Determine the [x, y] coordinate at the center of the cell enclosing the given text.  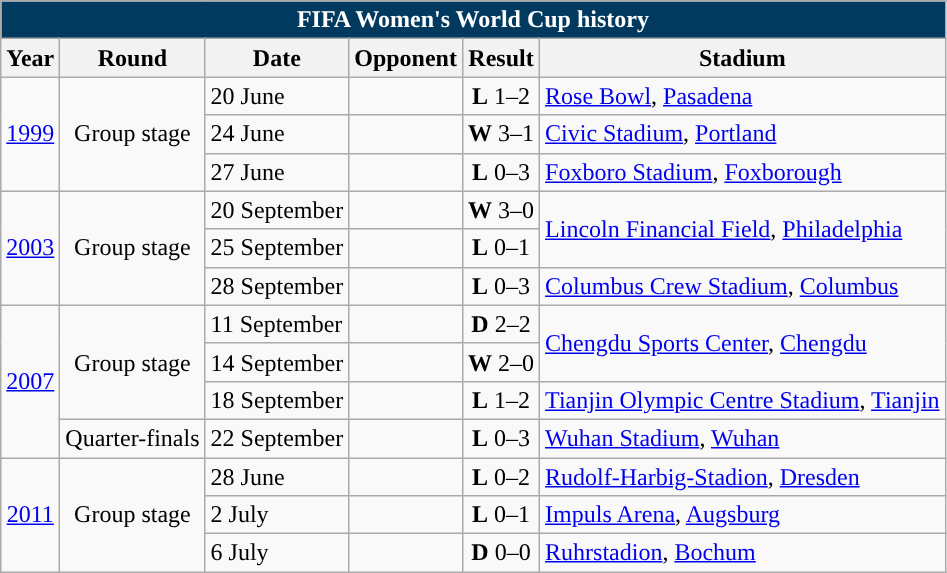
Ruhrstadion, Bochum [743, 553]
W 3–0 [500, 210]
1999 [30, 134]
Result [500, 58]
Civic Stadium, Portland [743, 134]
L 0–2 [500, 477]
20 June [277, 96]
Tianjin Olympic Centre Stadium, Tianjin [743, 400]
2003 [30, 248]
Opponent [406, 58]
Chengdu Sports Center, Chengdu [743, 343]
22 September [277, 438]
Rudolf-Harbig-Stadion, Dresden [743, 477]
Impuls Arena, Augsburg [743, 515]
18 September [277, 400]
FIFA Women's World Cup history [473, 20]
Rose Bowl, Pasadena [743, 96]
W 3–1 [500, 134]
Year [30, 58]
Wuhan Stadium, Wuhan [743, 438]
D 2–2 [500, 324]
24 June [277, 134]
W 2–0 [500, 362]
14 September [277, 362]
25 September [277, 248]
Columbus Crew Stadium, Columbus [743, 286]
6 July [277, 553]
11 September [277, 324]
Foxboro Stadium, Foxborough [743, 172]
28 June [277, 477]
27 June [277, 172]
2 July [277, 515]
Quarter-finals [132, 438]
20 September [277, 210]
Lincoln Financial Field, Philadelphia [743, 229]
D 0–0 [500, 553]
Round [132, 58]
Stadium [743, 58]
28 September [277, 286]
Date [277, 58]
2011 [30, 515]
2007 [30, 381]
